Search for the cell housing the specified text and yield its (X, Y) center coordinate. 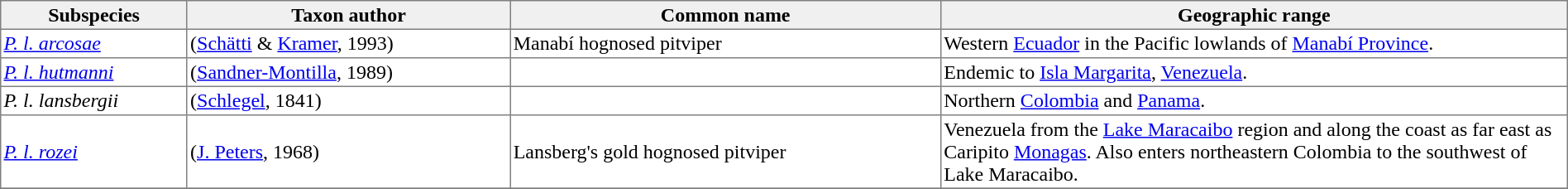
Western Ecuador in the Pacific lowlands of Manabí Province. (1254, 43)
P. l. lansbergii (94, 100)
(Sandner-Montilla, 1989) (349, 72)
P. l. rozei (94, 152)
Common name (726, 15)
Lansberg's gold hognosed pitviper (726, 152)
(Schätti & Kramer, 1993) (349, 43)
Taxon author (349, 15)
Manabí hognosed pitviper (726, 43)
Northern Colombia and Panama. (1254, 100)
Endemic to Isla Margarita, Venezuela. (1254, 72)
Geographic range (1254, 15)
P. l. hutmanni (94, 72)
(J. Peters, 1968) (349, 152)
P. l. arcosae (94, 43)
(Schlegel, 1841) (349, 100)
Subspecies (94, 15)
